Return [X, Y] of the center of cell containing provided text 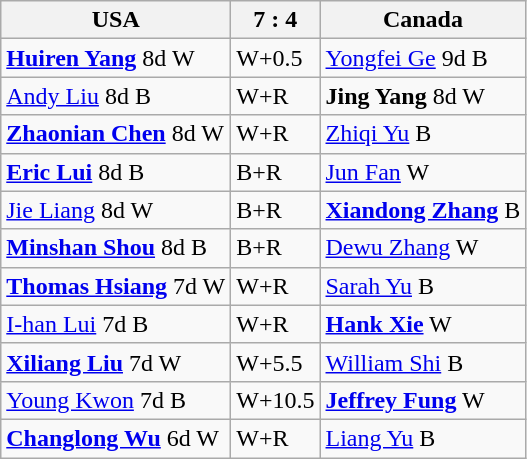
Eric Lui 8d B [116, 172]
I-han Lui 7d B [116, 324]
Zhaonian Chen 8d W [116, 134]
Dewu Zhang W [423, 248]
Hank Xie W [423, 324]
William Shi B [423, 362]
W+5.5 [276, 362]
Thomas Hsiang 7d W [116, 286]
W+10.5 [276, 400]
Jing Yang 8d W [423, 96]
Minshan Shou 8d B [116, 248]
Sarah Yu B [423, 286]
Zhiqi Yu B [423, 134]
Liang Yu B [423, 438]
Changlong Wu 6d W [116, 438]
Jie Liang 8d W [116, 210]
Huiren Yang 8d W [116, 58]
W+0.5 [276, 58]
Yongfei Ge 9d B [423, 58]
Jeffrey Fung W [423, 400]
Xiandong Zhang B [423, 210]
Young Kwon 7d B [116, 400]
Andy Liu 8d B [116, 96]
USA [116, 20]
7 : 4 [276, 20]
Canada [423, 20]
Xiliang Liu 7d W [116, 362]
Jun Fan W [423, 172]
